Locate the cell with the specified text and output its (x, y) center coordinate. 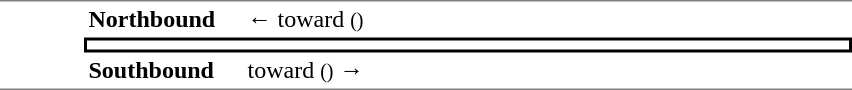
Southbound (164, 71)
Northbound (164, 19)
toward () → (548, 71)
← toward () (548, 19)
